Output the [x, y] coordinate of the center of the cell containing the given text.  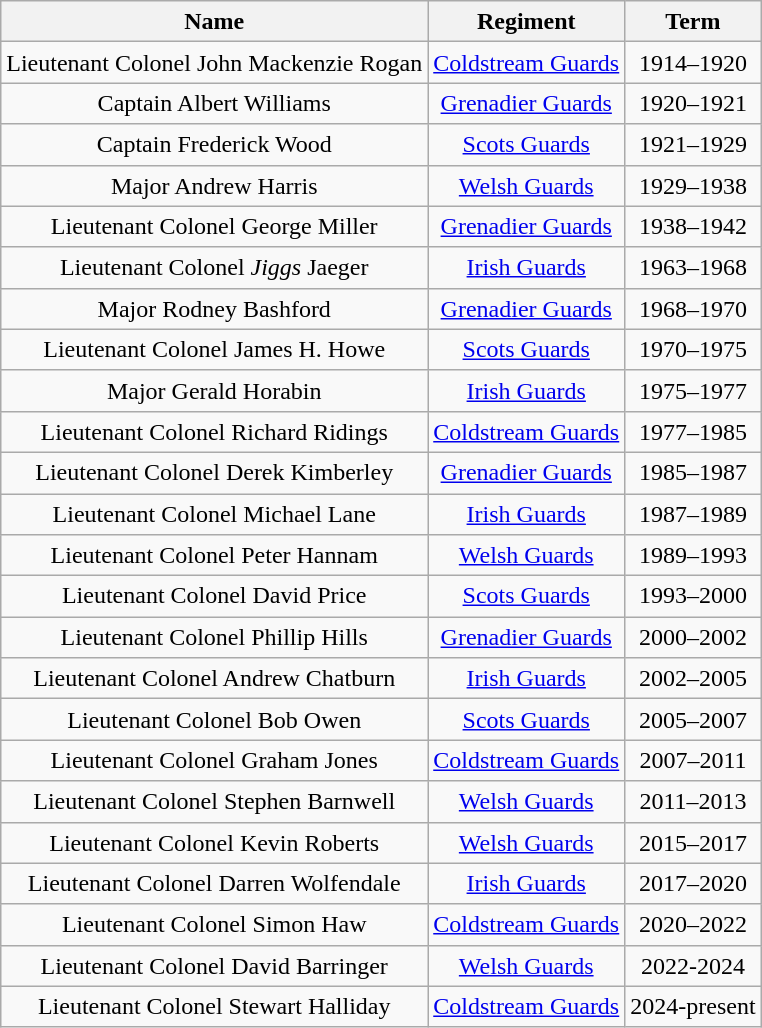
1920–1921 [693, 104]
Name [214, 22]
Lieutenant Colonel Phillip Hills [214, 638]
Lieutenant Colonel Derek Kimberley [214, 472]
2015–2017 [693, 842]
1914–1920 [693, 62]
2007–2011 [693, 760]
1987–1989 [693, 514]
Lieutenant Colonel Stewart Halliday [214, 1006]
1970–1975 [693, 350]
Lieutenant Colonel David Barringer [214, 966]
2005–2007 [693, 720]
Lieutenant Colonel Graham Jones [214, 760]
1985–1987 [693, 472]
Lieutenant Colonel Stephen Barnwell [214, 802]
Lieutenant Colonel Jiggs Jaeger [214, 268]
1993–2000 [693, 596]
Lieutenant Colonel Kevin Roberts [214, 842]
1938–1942 [693, 226]
Term [693, 22]
Lieutenant Colonel David Price [214, 596]
Lieutenant Colonel John Mackenzie Rogan [214, 62]
Major Rodney Bashford [214, 308]
1977–1985 [693, 432]
2011–2013 [693, 802]
1921–1929 [693, 144]
Lieutenant Colonel Andrew Chatburn [214, 678]
2017–2020 [693, 884]
Regiment [526, 22]
2022-2024 [693, 966]
Lieutenant Colonel Bob Owen [214, 720]
1929–1938 [693, 186]
2000–2002 [693, 638]
1989–1993 [693, 556]
Lieutenant Colonel James H. Howe [214, 350]
Lieutenant Colonel George Miller [214, 226]
Lieutenant Colonel Darren Wolfendale [214, 884]
Captain Frederick Wood [214, 144]
2002–2005 [693, 678]
2024-present [693, 1006]
Major Andrew Harris [214, 186]
Major Gerald Horabin [214, 390]
Lieutenant Colonel Peter Hannam [214, 556]
Captain Albert Williams [214, 104]
2020–2022 [693, 924]
1975–1977 [693, 390]
Lieutenant Colonel Richard Ridings [214, 432]
Lieutenant Colonel Michael Lane [214, 514]
1968–1970 [693, 308]
1963–1968 [693, 268]
Lieutenant Colonel Simon Haw [214, 924]
